Return (X, Y) of the center of cell containing provided text 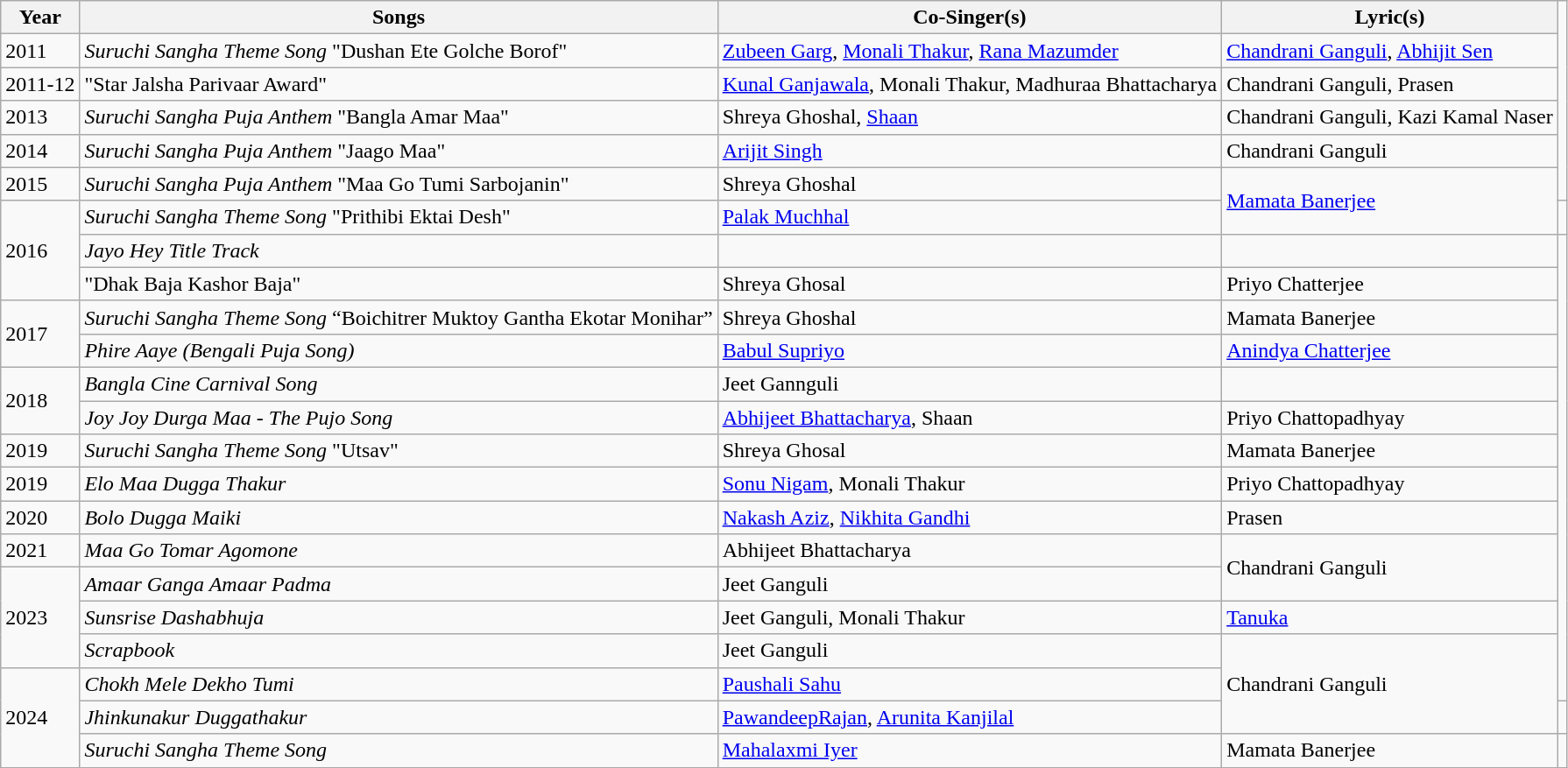
Nakash Aziz, Nikhita Gandhi (969, 518)
Mahalaxmi Iyer (969, 750)
Shreya Ghoshal, Shaan (969, 117)
Jayo Hey Title Track (399, 250)
Suruchi Sangha Theme Song "Prithibi Ektai Desh" (399, 217)
Kunal Ganjawala, Monali Thakur, Madhuraa Bhattacharya (969, 84)
2023 (40, 617)
Babul Supriyo (969, 350)
Jhinkunakur Duggathakur (399, 717)
Sunsrise Dashabhuja (399, 617)
Abhijeet Bhattacharya, Shaan (969, 418)
Suruchi Sangha Puja Anthem "Jaago Maa" (399, 151)
Year (40, 18)
2018 (40, 400)
Suruchi Sangha Theme Song "Dushan Ete Golche Borof" (399, 51)
Suruchi Sangha Theme Song “Boichitrer Muktoy Gantha Ekotar Monihar” (399, 317)
Chandrani Ganguli, Kazi Kamal Naser (1390, 117)
2021 (40, 551)
Bangla Cine Carnival Song (399, 384)
Songs (399, 18)
Anindya Chatterjee (1390, 350)
Abhijeet Bhattacharya (969, 551)
Chandrani Ganguli, Abhijit Sen (1390, 51)
2017 (40, 334)
Palak Muchhal (969, 217)
2024 (40, 717)
Joy Joy Durga Maa - The Pujo Song (399, 418)
2016 (40, 250)
Jeet Gannguli (969, 384)
Prasen (1390, 518)
Zubeen Garg, Monali Thakur, Rana Mazumder (969, 51)
"Dhak Baja Kashor Baja" (399, 284)
PawandeepRajan, Arunita Kanjilal (969, 717)
Suruchi Sangha Theme Song "Utsav" (399, 451)
2011-12 (40, 84)
2020 (40, 518)
Bolo Dugga Maiki (399, 518)
2015 (40, 184)
Paushali Sahu (969, 684)
Priyo Chatterjee (1390, 284)
Lyric(s) (1390, 18)
Sonu Nigam, Monali Thakur (969, 484)
Maa Go Tomar Agomone (399, 551)
Tanuka (1390, 617)
Suruchi Sangha Puja Anthem "Bangla Amar Maa" (399, 117)
"Star Jalsha Parivaar Award" (399, 84)
Chokh Mele Dekho Tumi (399, 684)
Scrapbook (399, 651)
Jeet Ganguli, Monali Thakur (969, 617)
Co-Singer(s) (969, 18)
Phire Aaye (Bengali Puja Song) (399, 350)
Chandrani Ganguli, Prasen (1390, 84)
2014 (40, 151)
2013 (40, 117)
Arijit Singh (969, 151)
Suruchi Sangha Theme Song (399, 750)
Elo Maa Dugga Thakur (399, 484)
2011 (40, 51)
Suruchi Sangha Puja Anthem "Maa Go Tumi Sarbojanin" (399, 184)
Amaar Ganga Amaar Padma (399, 584)
